Extract the (X, Y) coordinate from the center of the cell holding the provided text.  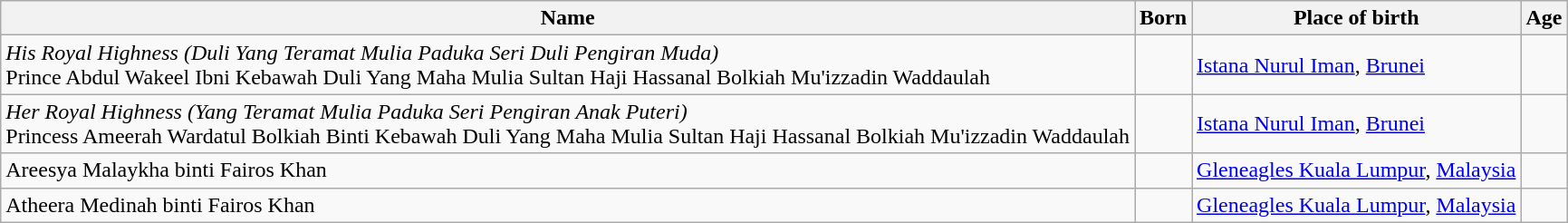
Name (568, 18)
Areesya Malaykha binti Fairos Khan (568, 170)
Place of birth (1357, 18)
Atheera Medinah binti Fairos Khan (568, 205)
Born (1163, 18)
Age (1544, 18)
